Detect which cell encompasses the target text, then output its (X, Y) center coordinate. 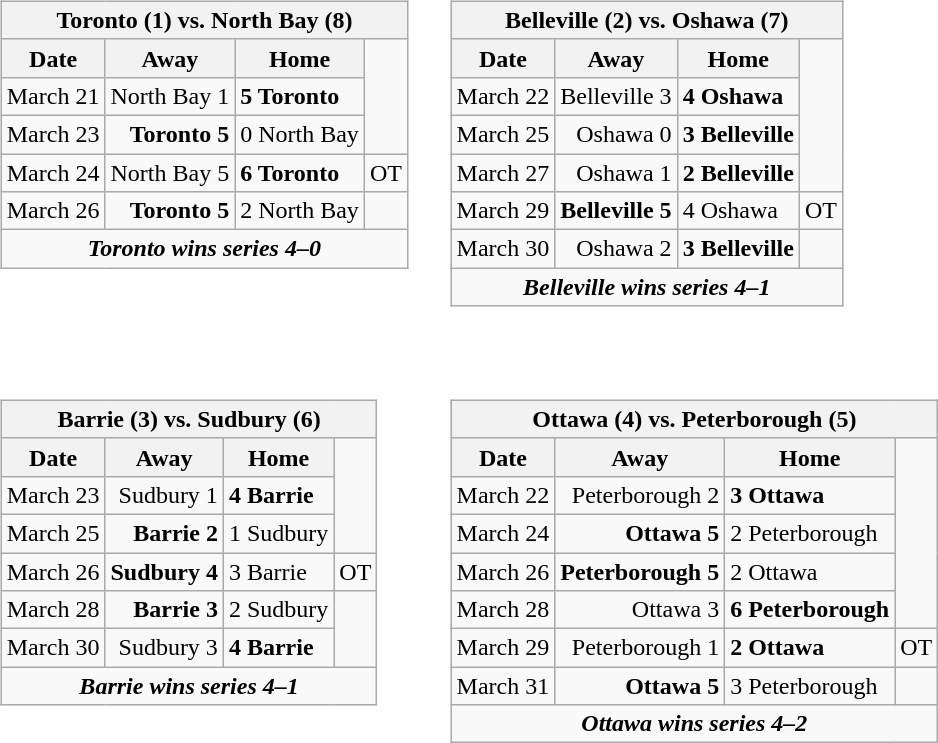
0 North Bay (300, 134)
Ottawa wins series 4–2 (694, 724)
March 21 (53, 96)
Toronto (1) vs. North Bay (8) (204, 20)
5 Toronto (300, 96)
North Bay 5 (170, 173)
6 Toronto (300, 173)
2 Sudbury (278, 610)
Sudbury 1 (164, 495)
Belleville 3 (616, 96)
March 31 (503, 686)
Peterborough 1 (640, 648)
Belleville (2) vs. Oshawa (7) (647, 20)
Toronto wins series 4–0 (204, 249)
Peterborough 5 (640, 571)
Belleville wins series 4–1 (647, 287)
Sudbury 4 (164, 571)
Sudbury 3 (164, 648)
Ottawa (4) vs. Peterborough (5) (694, 419)
Belleville 5 (616, 211)
Oshawa 1 (616, 173)
Barrie 2 (164, 533)
Ottawa 3 (640, 610)
Oshawa 0 (616, 134)
North Bay 1 (170, 96)
Barrie 3 (164, 610)
March 27 (503, 173)
3 Ottawa (810, 495)
Barrie wins series 4–1 (189, 686)
Peterborough 2 (640, 495)
2 Peterborough (810, 533)
1 Sudbury (278, 533)
3 Barrie (278, 571)
Oshawa 2 (616, 249)
2 Belleville (738, 173)
2 North Bay (300, 211)
Barrie (3) vs. Sudbury (6) (189, 419)
6 Peterborough (810, 610)
3 Peterborough (810, 686)
